Return (X, Y) of the center of cell containing provided text 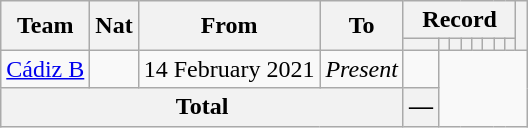
To (362, 26)
Record (459, 20)
14 February 2021 (229, 69)
— (420, 107)
Total (202, 107)
Team (46, 26)
Cádiz B (46, 69)
Nat (114, 26)
From (229, 26)
Present (362, 69)
